Pinpoint the cell where the given text exists, returning its [X, Y] midpoint coordinate. 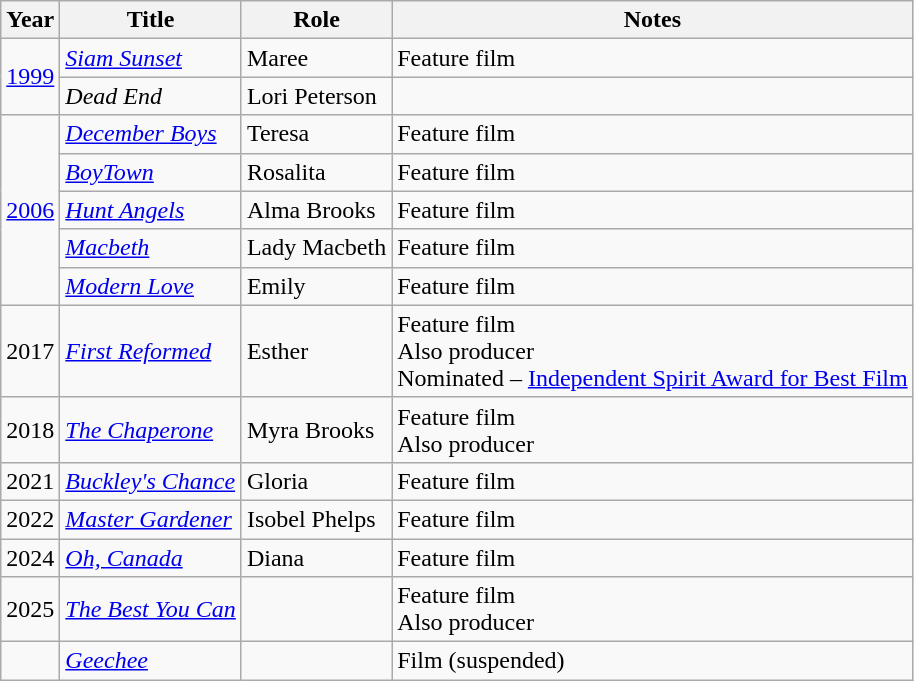
2006 [30, 210]
Role [316, 20]
Master Gardener [151, 519]
Teresa [316, 134]
December Boys [151, 134]
2017 [30, 351]
Maree [316, 58]
Dead End [151, 96]
2018 [30, 430]
Modern Love [151, 286]
Geechee [151, 661]
Notes [652, 20]
Feature filmAlso producer Nominated – Independent Spirit Award for Best Film [652, 351]
Buckley's Chance [151, 481]
The Chaperone [151, 430]
1999 [30, 77]
Title [151, 20]
Alma Brooks [316, 210]
The Best You Can [151, 610]
2025 [30, 610]
Hunt Angels [151, 210]
Lady Macbeth [316, 248]
Siam Sunset [151, 58]
BoyTown [151, 172]
Gloria [316, 481]
Esther [316, 351]
Myra Brooks [316, 430]
2024 [30, 557]
Year [30, 20]
Oh, Canada [151, 557]
Rosalita [316, 172]
Film (suspended) [652, 661]
2021 [30, 481]
Lori Peterson [316, 96]
Macbeth [151, 248]
Emily [316, 286]
Diana [316, 557]
Isobel Phelps [316, 519]
First Reformed [151, 351]
2022 [30, 519]
